Return (X, Y) of the center of cell containing provided text 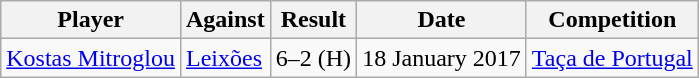
Player (91, 20)
Against (225, 20)
Competition (612, 20)
Date (442, 20)
Taça de Portugal (612, 58)
Kostas Mitroglou (91, 58)
6–2 (H) (313, 58)
Leixões (225, 58)
Result (313, 20)
18 January 2017 (442, 58)
